Capture the cell that displays the provided text and extract its [x, y] central coordinate. 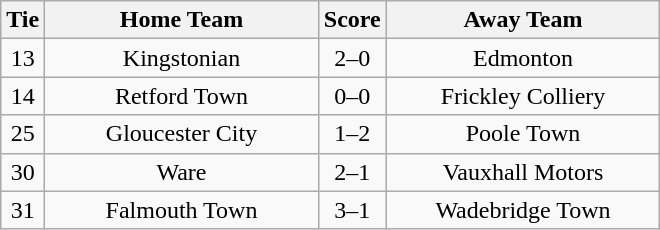
25 [23, 134]
Ware [182, 172]
13 [23, 58]
Wadebridge Town [523, 210]
0–0 [352, 96]
2–1 [352, 172]
14 [23, 96]
Frickley Colliery [523, 96]
Vauxhall Motors [523, 172]
30 [23, 172]
Away Team [523, 20]
Score [352, 20]
Falmouth Town [182, 210]
Gloucester City [182, 134]
Tie [23, 20]
2–0 [352, 58]
31 [23, 210]
Home Team [182, 20]
Retford Town [182, 96]
Kingstonian [182, 58]
3–1 [352, 210]
1–2 [352, 134]
Poole Town [523, 134]
Edmonton [523, 58]
